Detect which cell encompasses the target text, then output its (X, Y) center coordinate. 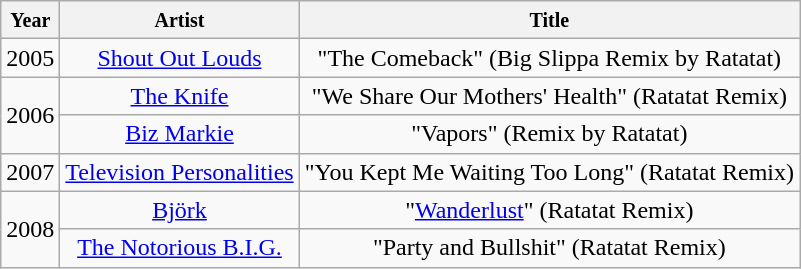
Biz Markie (180, 134)
2007 (30, 172)
2005 (30, 58)
Artist (180, 20)
The Knife (180, 96)
The Notorious B.I.G. (180, 248)
"We Share Our Mothers' Health" (Ratatat Remix) (549, 96)
2008 (30, 229)
Björk (180, 210)
Title (549, 20)
Year (30, 20)
2006 (30, 115)
Shout Out Louds (180, 58)
Television Personalities (180, 172)
"Party and Bullshit" (Ratatat Remix) (549, 248)
"Vapors" (Remix by Ratatat) (549, 134)
"Wanderlust" (Ratatat Remix) (549, 210)
"The Comeback" (Big Slippa Remix by Ratatat) (549, 58)
"You Kept Me Waiting Too Long" (Ratatat Remix) (549, 172)
